Locate the cell with the specified text and output its [X, Y] center coordinate. 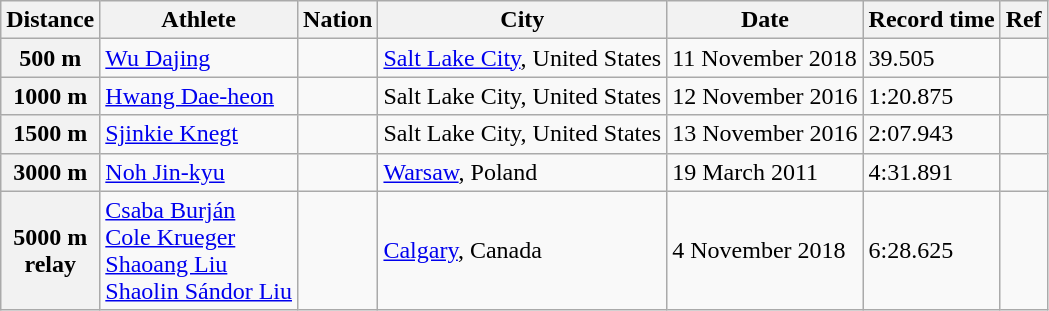
1500 m [50, 134]
Record time [932, 20]
11 November 2018 [765, 58]
4 November 2018 [765, 250]
12 November 2016 [765, 96]
Sjinkie Knegt [199, 134]
500 m [50, 58]
Athlete [199, 20]
City [522, 20]
1:20.875 [932, 96]
Csaba BurjánCole KruegerShaoang LiuShaolin Sándor Liu [199, 250]
5000 mrelay [50, 250]
Noh Jin-kyu [199, 172]
Calgary, Canada [522, 250]
Distance [50, 20]
13 November 2016 [765, 134]
Warsaw, Poland [522, 172]
Date [765, 20]
6:28.625 [932, 250]
1000 m [50, 96]
Wu Dajing [199, 58]
39.505 [932, 58]
Nation [338, 20]
4:31.891 [932, 172]
Ref [1024, 20]
3000 m [50, 172]
19 March 2011 [765, 172]
Hwang Dae-heon [199, 96]
2:07.943 [932, 134]
